Return (X, Y) of the center of cell containing provided text 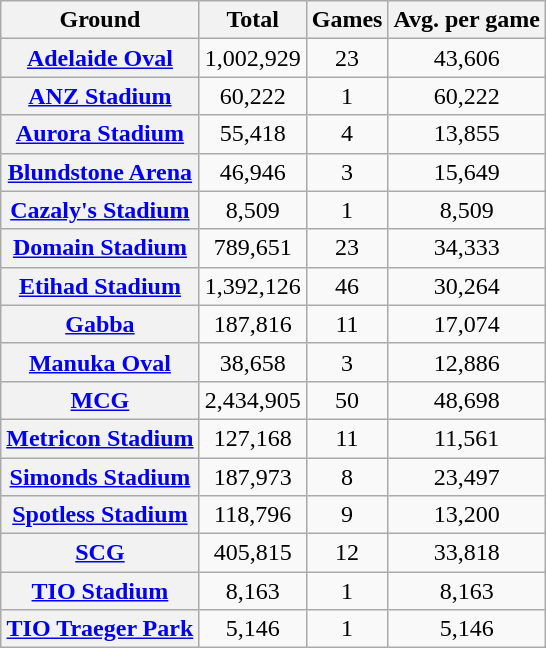
187,973 (252, 477)
Cazaly's Stadium (100, 210)
789,651 (252, 248)
Spotless Stadium (100, 515)
8 (347, 477)
Manuka Oval (100, 362)
46 (347, 286)
17,074 (466, 324)
4 (347, 134)
13,200 (466, 515)
2,434,905 (252, 400)
MCG (100, 400)
1,002,929 (252, 58)
Blundstone Arena (100, 172)
Ground (100, 20)
34,333 (466, 248)
TIO Stadium (100, 591)
11,561 (466, 438)
Domain Stadium (100, 248)
48,698 (466, 400)
23,497 (466, 477)
9 (347, 515)
15,649 (466, 172)
118,796 (252, 515)
1,392,126 (252, 286)
43,606 (466, 58)
Aurora Stadium (100, 134)
ANZ Stadium (100, 96)
50 (347, 400)
33,818 (466, 553)
127,168 (252, 438)
187,816 (252, 324)
Adelaide Oval (100, 58)
405,815 (252, 553)
12,886 (466, 362)
Avg. per game (466, 20)
Simonds Stadium (100, 477)
38,658 (252, 362)
TIO Traeger Park (100, 629)
46,946 (252, 172)
55,418 (252, 134)
13,855 (466, 134)
Games (347, 20)
SCG (100, 553)
Gabba (100, 324)
Etihad Stadium (100, 286)
Total (252, 20)
12 (347, 553)
Metricon Stadium (100, 438)
30,264 (466, 286)
